Provide the [X, Y] coordinate of the cell's center where the given text is located.  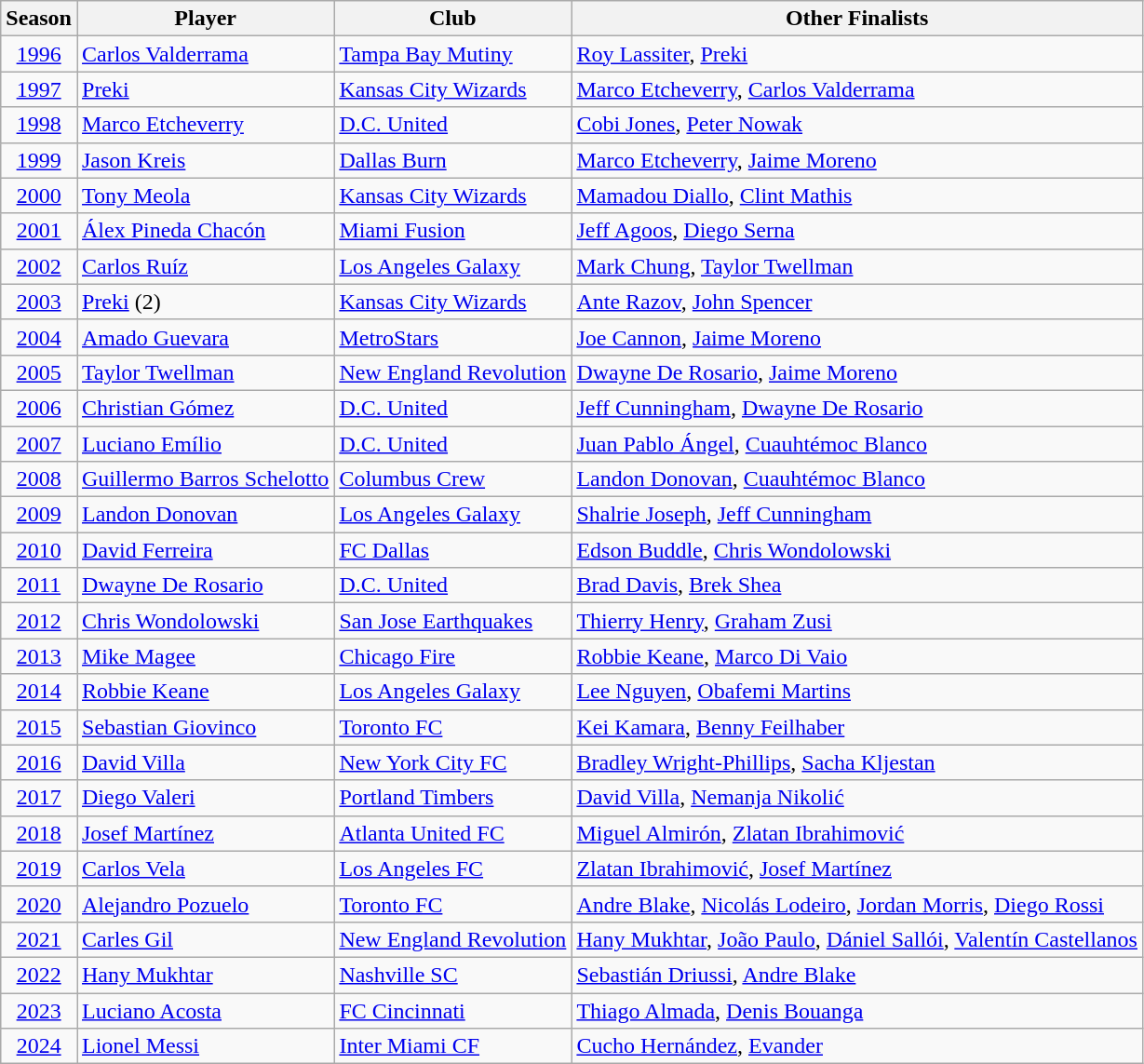
David Villa [205, 762]
Juan Pablo Ángel, Cuauhtémoc Blanco [857, 444]
2023 [39, 1010]
Carlos Vela [205, 869]
Jason Kreis [205, 160]
2005 [39, 372]
2017 [39, 798]
Mike Magee [205, 656]
Edson Buddle, Chris Wondolowski [857, 550]
2004 [39, 337]
Josef Martínez [205, 833]
2013 [39, 656]
2000 [39, 195]
2007 [39, 444]
FC Dallas [452, 550]
David Ferreira [205, 550]
Hany Mukhtar, João Paulo, Dániel Sallói, Valentín Castellanos [857, 939]
2011 [39, 586]
Joe Cannon, Jaime Moreno [857, 337]
2010 [39, 550]
Tony Meola [205, 195]
San Jose Earthquakes [452, 621]
Landon Donovan, Cuauhtémoc Blanco [857, 479]
1999 [39, 160]
David Villa, Nemanja Nikolić [857, 798]
Sebastian Giovinco [205, 727]
Carlos Ruíz [205, 266]
FC Cincinnati [452, 1010]
Diego Valeri [205, 798]
Luciano Acosta [205, 1010]
Season [39, 19]
1997 [39, 89]
Dallas Burn [452, 160]
Alejandro Pozuelo [205, 904]
Chicago Fire [452, 656]
Taylor Twellman [205, 372]
Preki (2) [205, 302]
Hany Mukhtar [205, 975]
Andre Blake, Nicolás Lodeiro, Jordan Morris, Diego Rossi [857, 904]
Miguel Almirón, Zlatan Ibrahimović [857, 833]
Carlos Valderrama [205, 54]
Atlanta United FC [452, 833]
Bradley Wright-Phillips, Sacha Kljestan [857, 762]
Christian Gómez [205, 408]
Zlatan Ibrahimović, Josef Martínez [857, 869]
Roy Lassiter, Preki [857, 54]
Mamadou Diallo, Clint Mathis [857, 195]
Marco Etcheverry, Carlos Valderrama [857, 89]
Club [452, 19]
2003 [39, 302]
Thiago Almada, Denis Bouanga [857, 1010]
Los Angeles FC [452, 869]
2019 [39, 869]
Inter Miami CF [452, 1046]
Dwayne De Rosario, Jaime Moreno [857, 372]
2020 [39, 904]
New York City FC [452, 762]
Cucho Hernández, Evander [857, 1046]
2002 [39, 266]
Lionel Messi [205, 1046]
2006 [39, 408]
1998 [39, 125]
1996 [39, 54]
Sebastián Driussi, Andre Blake [857, 975]
Carles Gil [205, 939]
Dwayne De Rosario [205, 586]
Amado Guevara [205, 337]
Marco Etcheverry [205, 125]
Cobi Jones, Peter Nowak [857, 125]
Preki [205, 89]
Kei Kamara, Benny Feilhaber [857, 727]
Jeff Agoos, Diego Serna [857, 231]
Brad Davis, Brek Shea [857, 586]
Jeff Cunningham, Dwayne De Rosario [857, 408]
Tampa Bay Mutiny [452, 54]
2024 [39, 1046]
2018 [39, 833]
2009 [39, 515]
Thierry Henry, Graham Zusi [857, 621]
Luciano Emílio [205, 444]
Lee Nguyen, Obafemi Martins [857, 692]
Guillermo Barros Schelotto [205, 479]
2012 [39, 621]
Chris Wondolowski [205, 621]
Landon Donovan [205, 515]
Robbie Keane, Marco Di Vaio [857, 656]
2015 [39, 727]
Robbie Keane [205, 692]
2001 [39, 231]
Other Finalists [857, 19]
Columbus Crew [452, 479]
Mark Chung, Taylor Twellman [857, 266]
2016 [39, 762]
Nashville SC [452, 975]
MetroStars [452, 337]
2008 [39, 479]
2022 [39, 975]
Player [205, 19]
2014 [39, 692]
Miami Fusion [452, 231]
Portland Timbers [452, 798]
Shalrie Joseph, Jeff Cunningham [857, 515]
Álex Pineda Chacón [205, 231]
2021 [39, 939]
Ante Razov, John Spencer [857, 302]
Marco Etcheverry, Jaime Moreno [857, 160]
